Detect which cell encompasses the target text, then output its [X, Y] center coordinate. 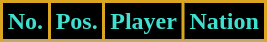
Nation [224, 22]
No. [26, 22]
Player [144, 22]
Pos. [76, 22]
